Extract the (x, y) coordinate from the center of the cell holding the provided text.  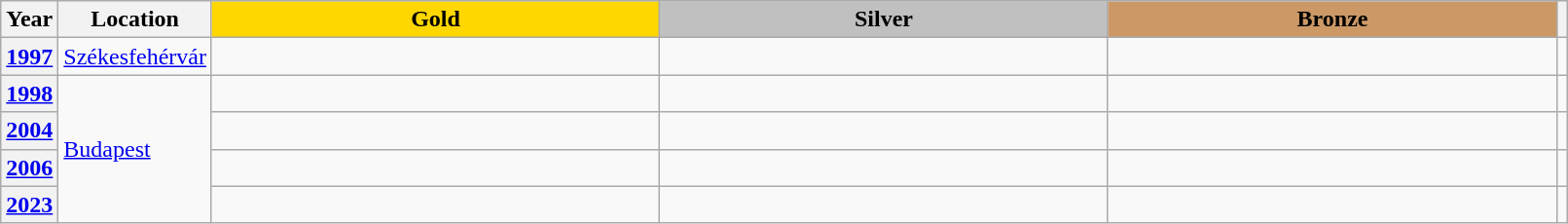
2006 (29, 168)
Silver (884, 19)
Budapest (135, 149)
1998 (29, 93)
Székesfehérvár (135, 56)
2023 (29, 205)
Location (135, 19)
Year (29, 19)
2004 (29, 131)
Gold (435, 19)
1997 (29, 56)
Bronze (1331, 19)
